Search for the cell housing the specified text and yield its (x, y) center coordinate. 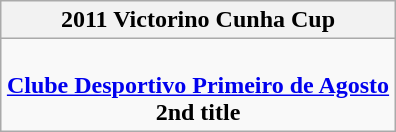
2011 Victorino Cunha Cup (198, 20)
Clube Desportivo Primeiro de Agosto2nd title (198, 85)
